Return (x, y) of the center of cell containing provided text 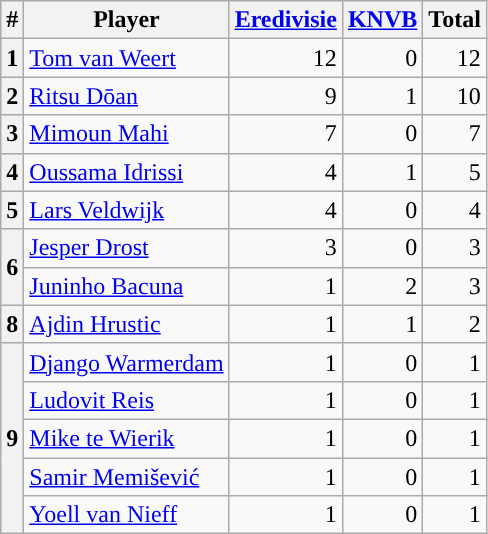
Total (455, 20)
Eredivisie (286, 20)
10 (455, 96)
Ludovit Reis (126, 400)
Oussama Idrissi (126, 172)
Jesper Drost (126, 248)
Django Warmerdam (126, 362)
Ajdin Hrustic (126, 324)
Yoell van Nieff (126, 515)
8 (12, 324)
Tom van Weert (126, 58)
Juninho Bacuna (126, 286)
Mimoun Mahi (126, 134)
Player (126, 20)
# (12, 20)
Ritsu Dōan (126, 96)
Mike te Wierik (126, 438)
Samir Memišević (126, 477)
KNVB (382, 20)
Lars Veldwijk (126, 210)
6 (12, 267)
